Determine the (x, y) coordinate at the center of the cell enclosing the given text.  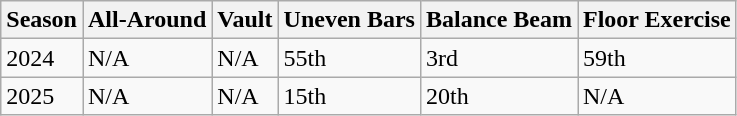
2025 (42, 96)
55th (349, 58)
Season (42, 20)
20th (498, 96)
2024 (42, 58)
59th (658, 58)
Floor Exercise (658, 20)
15th (349, 96)
Balance Beam (498, 20)
All-Around (146, 20)
Uneven Bars (349, 20)
Vault (245, 20)
3rd (498, 58)
